Return [x, y] of the center of cell containing provided text 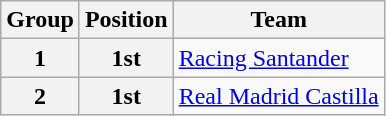
2 [40, 96]
Real Madrid Castilla [278, 96]
1 [40, 58]
Racing Santander [278, 58]
Position [126, 20]
Team [278, 20]
Group [40, 20]
